Provide the [X, Y] coordinate of the cell's center where the given text is located.  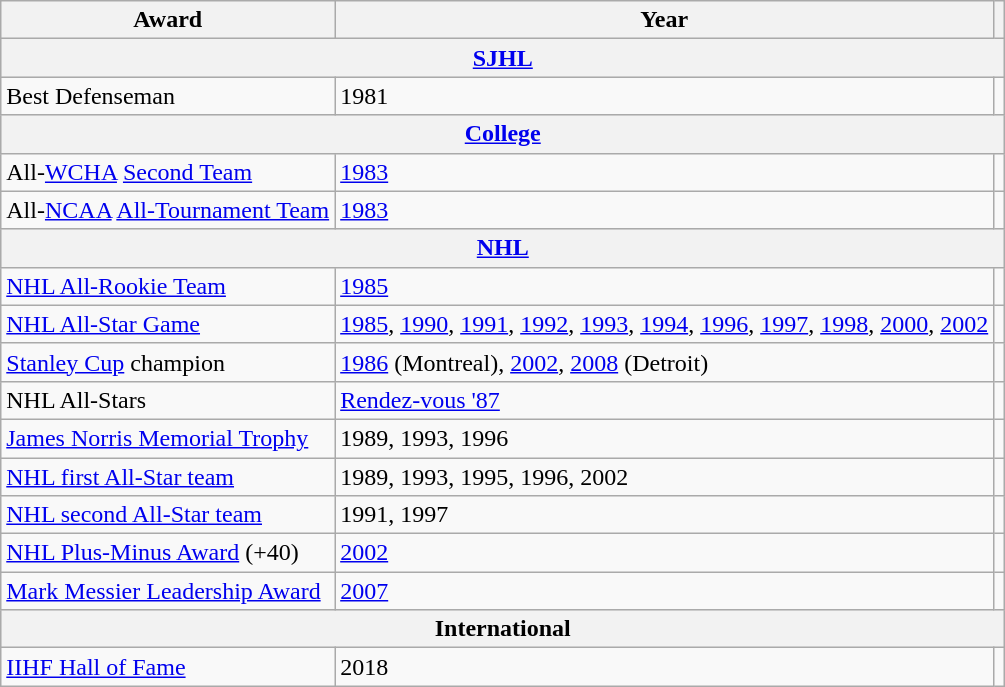
2018 [664, 667]
College [503, 134]
Stanley Cup champion [168, 362]
IIHF Hall of Fame [168, 667]
1981 [664, 96]
1991, 1997 [664, 515]
1989, 1993, 1996 [664, 438]
NHL All-Stars [168, 400]
2007 [664, 591]
International [503, 629]
All-WCHA Second Team [168, 172]
Rendez-vous '87 [664, 400]
Award [168, 20]
NHL second All-Star team [168, 515]
SJHL [503, 58]
1985 [664, 286]
NHL All-Star Game [168, 324]
Mark Messier Leadership Award [168, 591]
James Norris Memorial Trophy [168, 438]
NHL [503, 248]
1985, 1990, 1991, 1992, 1993, 1994, 1996, 1997, 1998, 2000, 2002 [664, 324]
All-NCAA All-Tournament Team [168, 210]
NHL Plus-Minus Award (+40) [168, 553]
1989, 1993, 1995, 1996, 2002 [664, 477]
NHL first All-Star team [168, 477]
1986 (Montreal), 2002, 2008 (Detroit) [664, 362]
NHL All-Rookie Team [168, 286]
Year [664, 20]
Best Defenseman [168, 96]
2002 [664, 553]
